Locate the cell with the specified text and output its [X, Y] center coordinate. 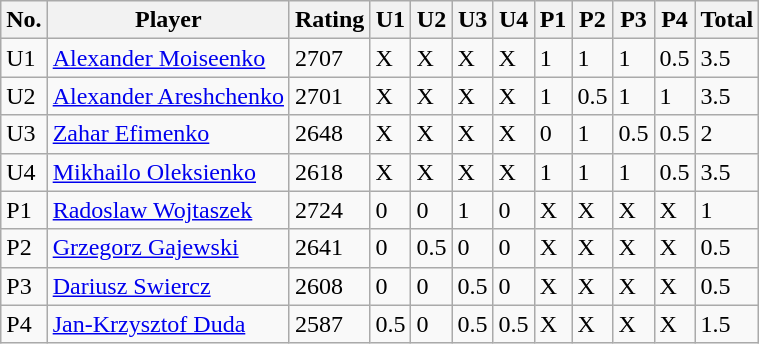
No. [24, 20]
Mikhailo Oleksienko [168, 172]
Player [168, 20]
2641 [329, 248]
1.5 [727, 324]
2 [727, 134]
Jan-Krzysztof Duda [168, 324]
Alexander Areshchenko [168, 96]
Radoslaw Wojtaszek [168, 210]
2608 [329, 286]
2724 [329, 210]
Zahar Efimenko [168, 134]
Grzegorz Gajewski [168, 248]
Total [727, 20]
Rating [329, 20]
2701 [329, 96]
2587 [329, 324]
2618 [329, 172]
Dariusz Swiercz [168, 286]
Alexander Moiseenko [168, 58]
2648 [329, 134]
2707 [329, 58]
